Search for the cell housing the specified text and yield its (X, Y) center coordinate. 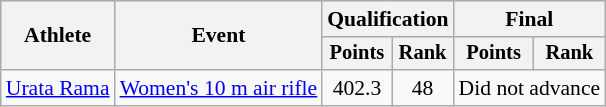
Urata Rama (58, 88)
Qualification (388, 19)
Final (530, 19)
Event (219, 36)
Athlete (58, 36)
48 (423, 88)
Women's 10 m air rifle (219, 88)
402.3 (356, 88)
Did not advance (530, 88)
